For the text-containing cell, return its midpoint in (X, Y) coordinate format. 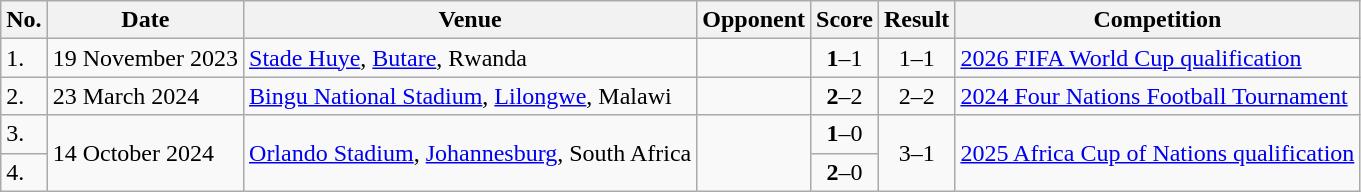
Date (145, 20)
3–1 (916, 153)
23 March 2024 (145, 96)
Opponent (754, 20)
4. (24, 172)
3. (24, 134)
1–0 (845, 134)
Stade Huye, Butare, Rwanda (470, 58)
Score (845, 20)
2025 Africa Cup of Nations qualification (1158, 153)
2024 Four Nations Football Tournament (1158, 96)
Orlando Stadium, Johannesburg, South Africa (470, 153)
2. (24, 96)
19 November 2023 (145, 58)
Result (916, 20)
Bingu National Stadium, Lilongwe, Malawi (470, 96)
Venue (470, 20)
Competition (1158, 20)
No. (24, 20)
2–0 (845, 172)
2026 FIFA World Cup qualification (1158, 58)
14 October 2024 (145, 153)
1. (24, 58)
